Search for the cell housing the specified text and yield its [X, Y] center coordinate. 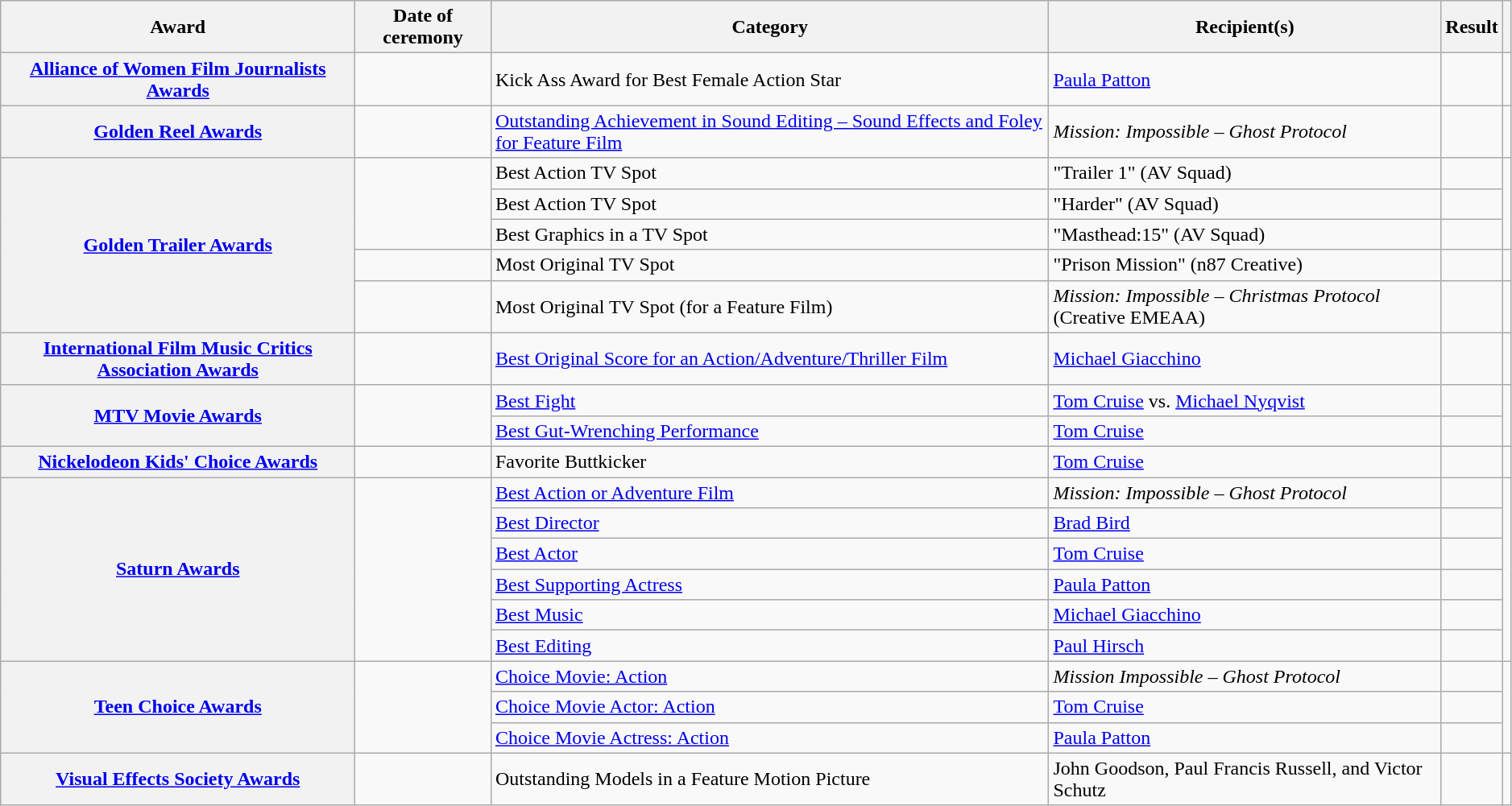
Award [178, 27]
Best Editing [770, 646]
Choice Movie Actress: Action [770, 738]
Paul Hirsch [1245, 646]
Brad Bird [1245, 523]
Choice Movie: Action [770, 676]
Best Actor [770, 554]
Most Original TV Spot (for a Feature Film) [770, 306]
Best Graphics in a TV Spot [770, 234]
Choice Movie Actor: Action [770, 707]
Best Music [770, 615]
Kick Ass Award for Best Female Action Star [770, 79]
"Masthead:15" (AV Squad) [1245, 234]
Teen Choice Awards [178, 707]
MTV Movie Awards [178, 415]
Result [1472, 27]
Best Gut-Wrenching Performance [770, 431]
"Trailer 1" (AV Squad) [1245, 173]
Best Action or Adventure Film [770, 492]
Recipient(s) [1245, 27]
Golden Reel Awards [178, 132]
International Film Music Critics Association Awards [178, 359]
Most Original TV Spot [770, 265]
Nickelodeon Kids' Choice Awards [178, 461]
Tom Cruise vs. Michael Nyqvist [1245, 400]
Golden Trailer Awards [178, 245]
Favorite Buttkicker [770, 461]
Visual Effects Society Awards [178, 779]
"Prison Mission" (n87 Creative) [1245, 265]
Category [770, 27]
Best Supporting Actress [770, 585]
Saturn Awards [178, 568]
Outstanding Achievement in Sound Editing – Sound Effects and Foley for Feature Film [770, 132]
John Goodson, Paul Francis Russell, and Victor Schutz [1245, 779]
Mission: Impossible – Christmas Protocol (Creative EMEAA) [1245, 306]
Alliance of Women Film Journalists Awards [178, 79]
Mission Impossible – Ghost Protocol [1245, 676]
Best Fight [770, 400]
Date of ceremony [424, 27]
Outstanding Models in a Feature Motion Picture [770, 779]
Best Director [770, 523]
"Harder" (AV Squad) [1245, 204]
Best Original Score for an Action/Adventure/Thriller Film [770, 359]
